For the text-containing cell, return its midpoint in [X, Y] coordinate format. 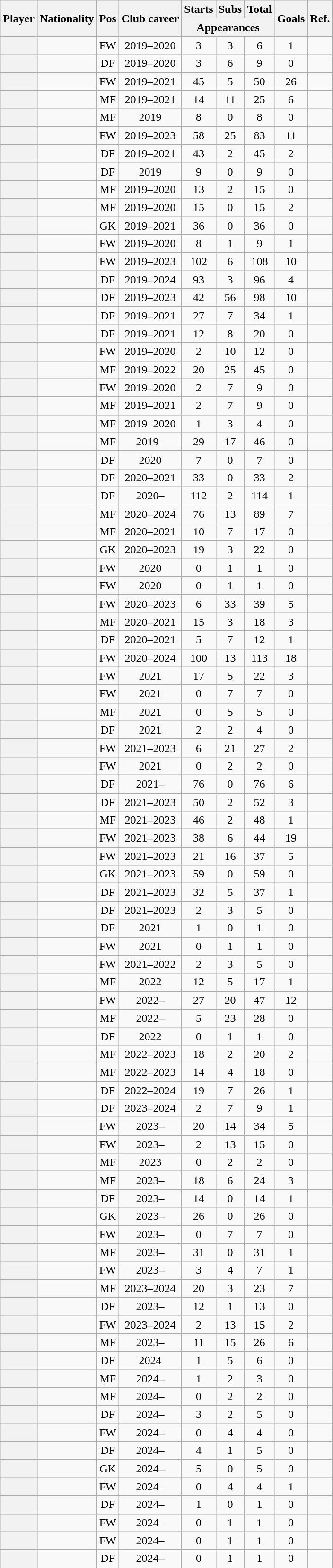
83 [260, 135]
Player [19, 18]
2019– [150, 442]
52 [260, 802]
Total [260, 9]
Pos [108, 18]
47 [260, 1000]
96 [260, 280]
2023 [150, 1162]
2019–2024 [150, 280]
102 [199, 262]
2019–2022 [150, 370]
113 [260, 658]
114 [260, 496]
2020– [150, 496]
2024 [150, 1360]
Subs [230, 9]
2021–2022 [150, 964]
Appearances [228, 27]
100 [199, 658]
58 [199, 135]
29 [199, 442]
32 [199, 892]
Starts [199, 9]
28 [260, 1018]
112 [199, 496]
44 [260, 838]
56 [230, 298]
Nationality [67, 18]
42 [199, 298]
24 [260, 1180]
2022–2024 [150, 1090]
48 [260, 820]
108 [260, 262]
43 [199, 153]
16 [230, 856]
38 [199, 838]
89 [260, 514]
93 [199, 280]
Club career [150, 18]
98 [260, 298]
Goals [291, 18]
39 [260, 604]
Ref. [320, 18]
2021– [150, 784]
